Provide the [X, Y] coordinate of the cell's center where the given text is located.  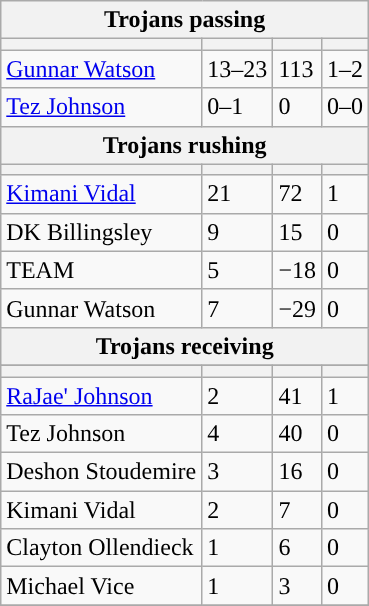
TEAM [102, 270]
−18 [298, 270]
72 [298, 194]
1–2 [344, 69]
9 [238, 232]
41 [298, 395]
4 [238, 434]
16 [298, 472]
RaJae' Johnson [102, 395]
15 [298, 232]
−29 [298, 308]
Deshon Stoudemire [102, 472]
40 [298, 434]
0–0 [344, 107]
5 [238, 270]
DK Billingsley [102, 232]
21 [238, 194]
Trojans passing [185, 20]
Michael Vice [102, 586]
Trojans receiving [185, 346]
Trojans rushing [185, 145]
13–23 [238, 69]
0–1 [238, 107]
6 [298, 548]
Clayton Ollendieck [102, 548]
113 [298, 69]
